Output the [x, y] coordinate of the center of the cell containing the given text.  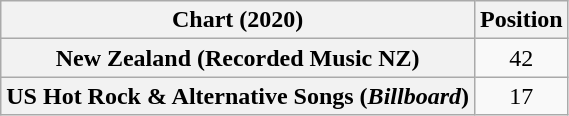
Chart (2020) [238, 20]
Position [521, 20]
New Zealand (Recorded Music NZ) [238, 58]
US Hot Rock & Alternative Songs (Billboard) [238, 96]
42 [521, 58]
17 [521, 96]
